Detect which cell encompasses the target text, then output its (x, y) center coordinate. 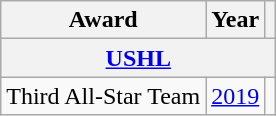
Award (104, 20)
Year (236, 20)
USHL (138, 58)
Third All-Star Team (104, 96)
2019 (236, 96)
